Output the [x, y] coordinate of the center of the cell containing the given text.  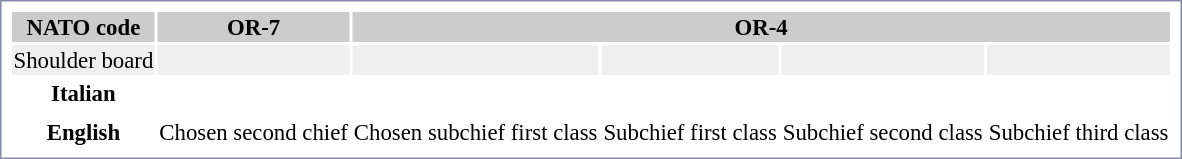
Italian [84, 93]
OR-4 [761, 27]
Chosen subchief first class [476, 132]
Shoulder board [84, 60]
Subchief first class [690, 132]
Subchief third class [1078, 132]
NATO code [84, 27]
English [84, 132]
OR-7 [254, 27]
Chosen second chief [254, 132]
Subchief second class [882, 132]
